Scan for the cell matching the given text and deliver its (x, y) coordinate at center. 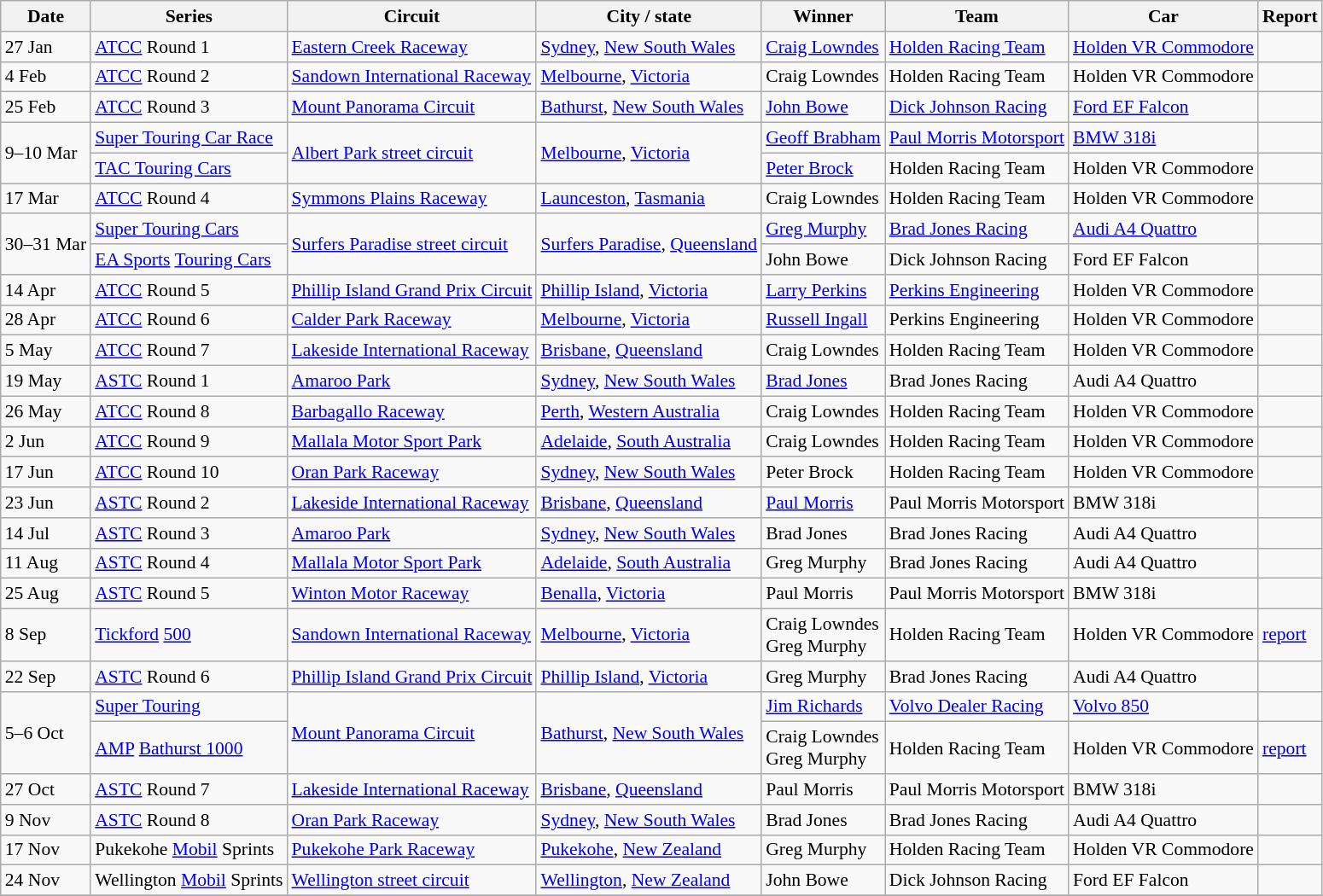
Larry Perkins (823, 290)
ASTC Round 8 (189, 820)
25 Aug (46, 594)
TAC Touring Cars (189, 168)
17 Mar (46, 199)
Date (46, 16)
City / state (649, 16)
26 May (46, 411)
Surfers Paradise, Queensland (649, 244)
Winner (823, 16)
27 Jan (46, 47)
17 Jun (46, 473)
Albert Park street circuit (412, 154)
5–6 Oct (46, 732)
ATCC Round 4 (189, 199)
28 Apr (46, 320)
Super Touring Cars (189, 230)
Tickford 500 (189, 635)
5 May (46, 351)
Benalla, Victoria (649, 594)
17 Nov (46, 850)
Surfers Paradise street circuit (412, 244)
AMP Bathurst 1000 (189, 748)
Eastern Creek Raceway (412, 47)
ATCC Round 1 (189, 47)
ATCC Round 2 (189, 77)
ASTC Round 4 (189, 563)
9 Nov (46, 820)
ATCC Round 6 (189, 320)
Super Touring (189, 707)
ATCC Round 7 (189, 351)
Volvo Dealer Racing (976, 707)
Perth, Western Australia (649, 411)
11 Aug (46, 563)
Series (189, 16)
23 Jun (46, 503)
ASTC Round 2 (189, 503)
ATCC Round 8 (189, 411)
Jim Richards (823, 707)
14 Jul (46, 533)
Launceston, Tasmania (649, 199)
Wellington street circuit (412, 881)
Wellington Mobil Sprints (189, 881)
ATCC Round 10 (189, 473)
Team (976, 16)
Pukekohe Park Raceway (412, 850)
ASTC Round 7 (189, 789)
Pukekohe Mobil Sprints (189, 850)
25 Feb (46, 108)
8 Sep (46, 635)
ASTC Round 3 (189, 533)
24 Nov (46, 881)
Calder Park Raceway (412, 320)
Symmons Plains Raceway (412, 199)
9–10 Mar (46, 154)
ATCC Round 9 (189, 442)
Geoff Brabham (823, 138)
2 Jun (46, 442)
Winton Motor Raceway (412, 594)
Russell Ingall (823, 320)
22 Sep (46, 677)
4 Feb (46, 77)
Volvo 850 (1163, 707)
Barbagallo Raceway (412, 411)
Car (1163, 16)
Wellington, New Zealand (649, 881)
Report (1291, 16)
ATCC Round 5 (189, 290)
Pukekohe, New Zealand (649, 850)
30–31 Mar (46, 244)
Circuit (412, 16)
19 May (46, 381)
Super Touring Car Race (189, 138)
ASTC Round 1 (189, 381)
27 Oct (46, 789)
ASTC Round 5 (189, 594)
14 Apr (46, 290)
ATCC Round 3 (189, 108)
ASTC Round 6 (189, 677)
EA Sports Touring Cars (189, 259)
